Identify which cell holds the provided text, then report its (X, Y) central coordinate. 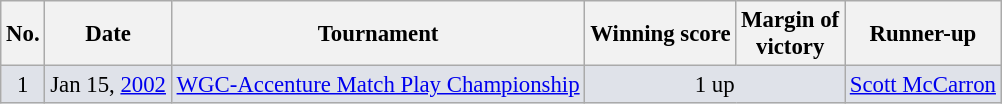
Winning score (660, 34)
Tournament (378, 34)
Jan 15, 2002 (108, 85)
1 up (715, 85)
Margin ofvictory (790, 34)
No. (23, 34)
Runner-up (922, 34)
WGC-Accenture Match Play Championship (378, 85)
Date (108, 34)
Scott McCarron (922, 85)
1 (23, 85)
